Determine the [x, y] coordinate at the center of the cell enclosing the given text.  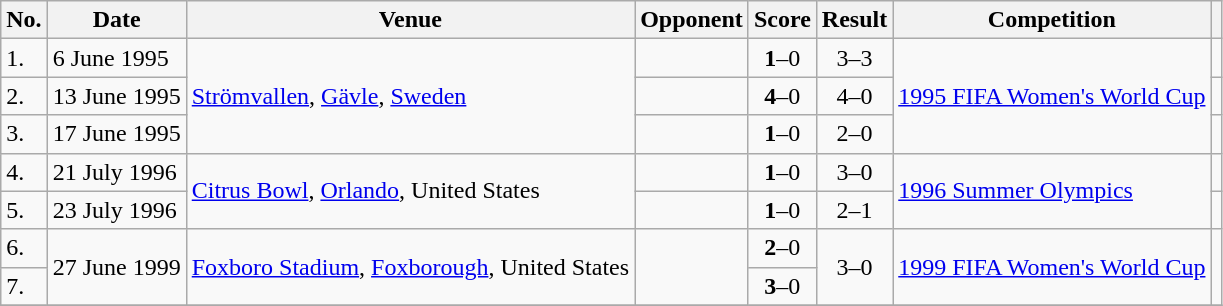
Date [116, 20]
21 July 1996 [116, 172]
Strömvallen, Gävle, Sweden [410, 96]
3. [24, 134]
1995 FIFA Women's World Cup [1052, 96]
3–3 [854, 58]
Result [854, 20]
5. [24, 210]
Score [782, 20]
6 June 1995 [116, 58]
17 June 1995 [116, 134]
2–1 [854, 210]
1996 Summer Olympics [1052, 191]
2. [24, 96]
Citrus Bowl, Orlando, United States [410, 191]
No. [24, 20]
Competition [1052, 20]
Opponent [692, 20]
23 July 1996 [116, 210]
Venue [410, 20]
4. [24, 172]
13 June 1995 [116, 96]
1. [24, 58]
27 June 1999 [116, 267]
Foxboro Stadium, Foxborough, United States [410, 267]
1999 FIFA Women's World Cup [1052, 267]
6. [24, 248]
7. [24, 286]
